Return [X, Y] of the center of cell containing provided text 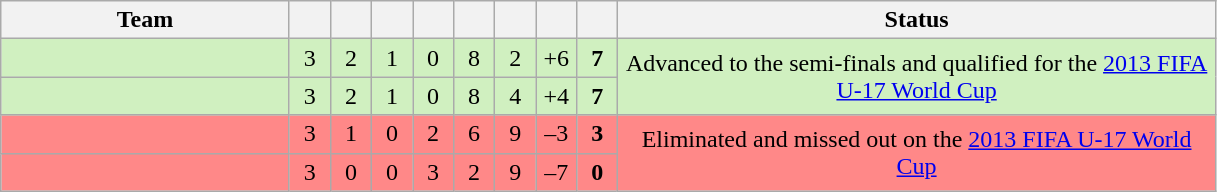
+6 [556, 58]
+4 [556, 96]
–7 [556, 172]
Team [146, 20]
Eliminated and missed out on the 2013 FIFA U-17 World Cup [917, 153]
–3 [556, 134]
Status [917, 20]
6 [474, 134]
4 [516, 96]
Advanced to the semi-finals and qualified for the 2013 FIFA U-17 World Cup [917, 77]
